For the text-containing cell, return its midpoint in [x, y] coordinate format. 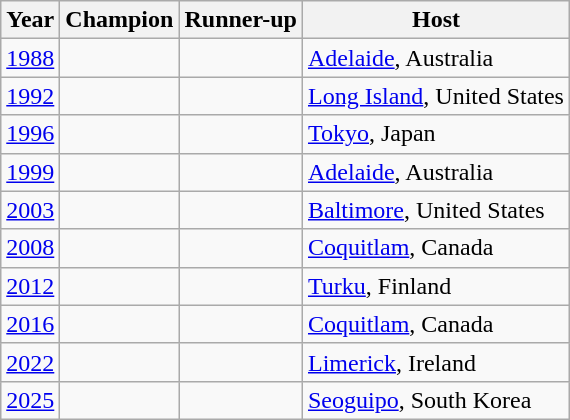
2003 [30, 210]
2025 [30, 400]
2022 [30, 362]
2008 [30, 248]
Tokyo, Japan [436, 134]
Runner-up [241, 20]
2012 [30, 286]
Baltimore, United States [436, 210]
Year [30, 20]
2016 [30, 324]
1988 [30, 58]
Turku, Finland [436, 286]
1999 [30, 172]
Long Island, United States [436, 96]
Host [436, 20]
Champion [120, 20]
Limerick, Ireland [436, 362]
1996 [30, 134]
1992 [30, 96]
Seoguipo, South Korea [436, 400]
